Capture the cell that displays the provided text and extract its [x, y] central coordinate. 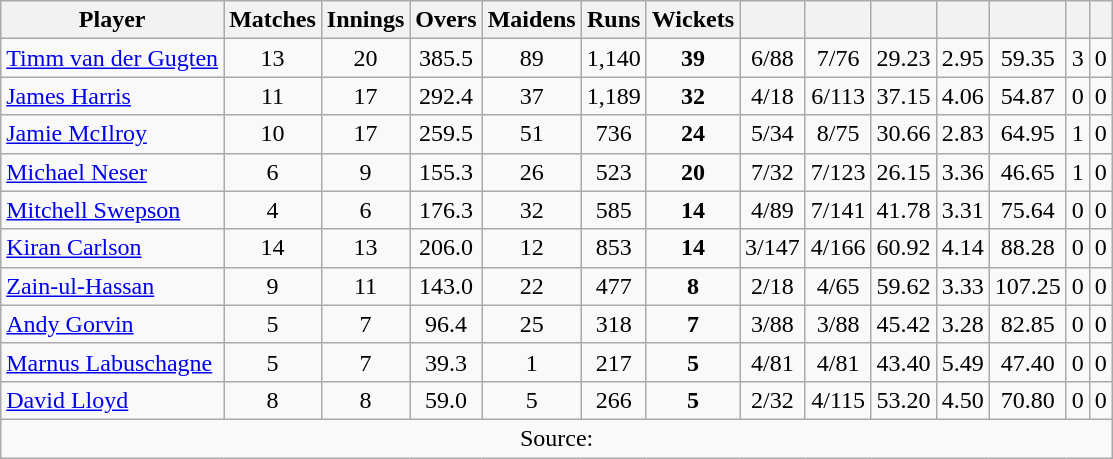
24 [692, 134]
Runs [614, 20]
Timm van der Gugten [112, 58]
29.23 [904, 58]
292.4 [446, 96]
96.4 [446, 324]
Wickets [692, 20]
2.95 [962, 58]
75.64 [1028, 210]
176.3 [446, 210]
206.0 [446, 248]
2/18 [773, 286]
Maidens [532, 20]
4 [273, 210]
736 [614, 134]
4.06 [962, 96]
54.87 [1028, 96]
37.15 [904, 96]
26 [532, 172]
89 [532, 58]
3.36 [962, 172]
4.14 [962, 248]
4/166 [838, 248]
4/65 [838, 286]
Andy Gorvin [112, 324]
82.85 [1028, 324]
523 [614, 172]
30.66 [904, 134]
1,140 [614, 58]
3.33 [962, 286]
53.20 [904, 400]
318 [614, 324]
5.49 [962, 362]
46.65 [1028, 172]
7/32 [773, 172]
217 [614, 362]
3/147 [773, 248]
Mitchell Swepson [112, 210]
37 [532, 96]
155.3 [446, 172]
4/89 [773, 210]
1,189 [614, 96]
47.40 [1028, 362]
7/141 [838, 210]
8/75 [838, 134]
51 [532, 134]
Zain-ul-Hassan [112, 286]
43.40 [904, 362]
6/88 [773, 58]
385.5 [446, 58]
David Lloyd [112, 400]
4.50 [962, 400]
7/123 [838, 172]
59.35 [1028, 58]
853 [614, 248]
7/76 [838, 58]
22 [532, 286]
45.42 [904, 324]
3.31 [962, 210]
107.25 [1028, 286]
Marnus Labuschagne [112, 362]
39.3 [446, 362]
3.28 [962, 324]
Innings [365, 20]
James Harris [112, 96]
Michael Neser [112, 172]
Kiran Carlson [112, 248]
4/115 [838, 400]
59.0 [446, 400]
259.5 [446, 134]
2/32 [773, 400]
10 [273, 134]
59.62 [904, 286]
477 [614, 286]
25 [532, 324]
41.78 [904, 210]
12 [532, 248]
266 [614, 400]
5/34 [773, 134]
60.92 [904, 248]
143.0 [446, 286]
6/113 [838, 96]
Source: [557, 438]
64.95 [1028, 134]
Player [112, 20]
4/18 [773, 96]
Overs [446, 20]
Matches [273, 20]
585 [614, 210]
39 [692, 58]
Jamie McIlroy [112, 134]
3 [1078, 58]
26.15 [904, 172]
70.80 [1028, 400]
2.83 [962, 134]
88.28 [1028, 248]
